Return the (x, y) coordinate for the center point of the cell that contains the specified text.  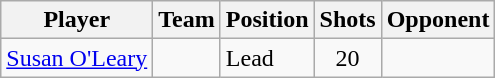
Player (77, 20)
20 (348, 58)
Susan O'Leary (77, 58)
Opponent (438, 20)
Lead (267, 58)
Position (267, 20)
Team (187, 20)
Shots (348, 20)
